Return [X, Y] of the center of cell containing provided text 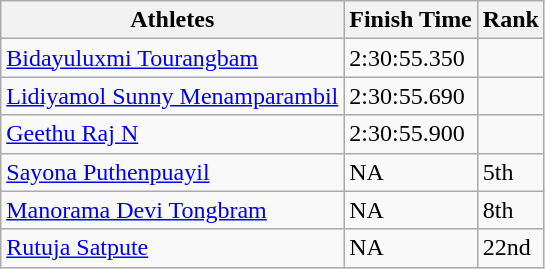
Athletes [172, 20]
2:30:55.690 [411, 96]
Rank [510, 20]
8th [510, 210]
Lidiyamol Sunny Menamparambil [172, 96]
2:30:55.350 [411, 58]
Finish Time [411, 20]
2:30:55.900 [411, 134]
Manorama Devi Tongbram [172, 210]
Rutuja Satpute [172, 248]
Bidayuluxmi Tourangbam [172, 58]
22nd [510, 248]
Geethu Raj N [172, 134]
5th [510, 172]
Sayona Puthenpuayil [172, 172]
